For the text-containing cell, return its midpoint in [x, y] coordinate format. 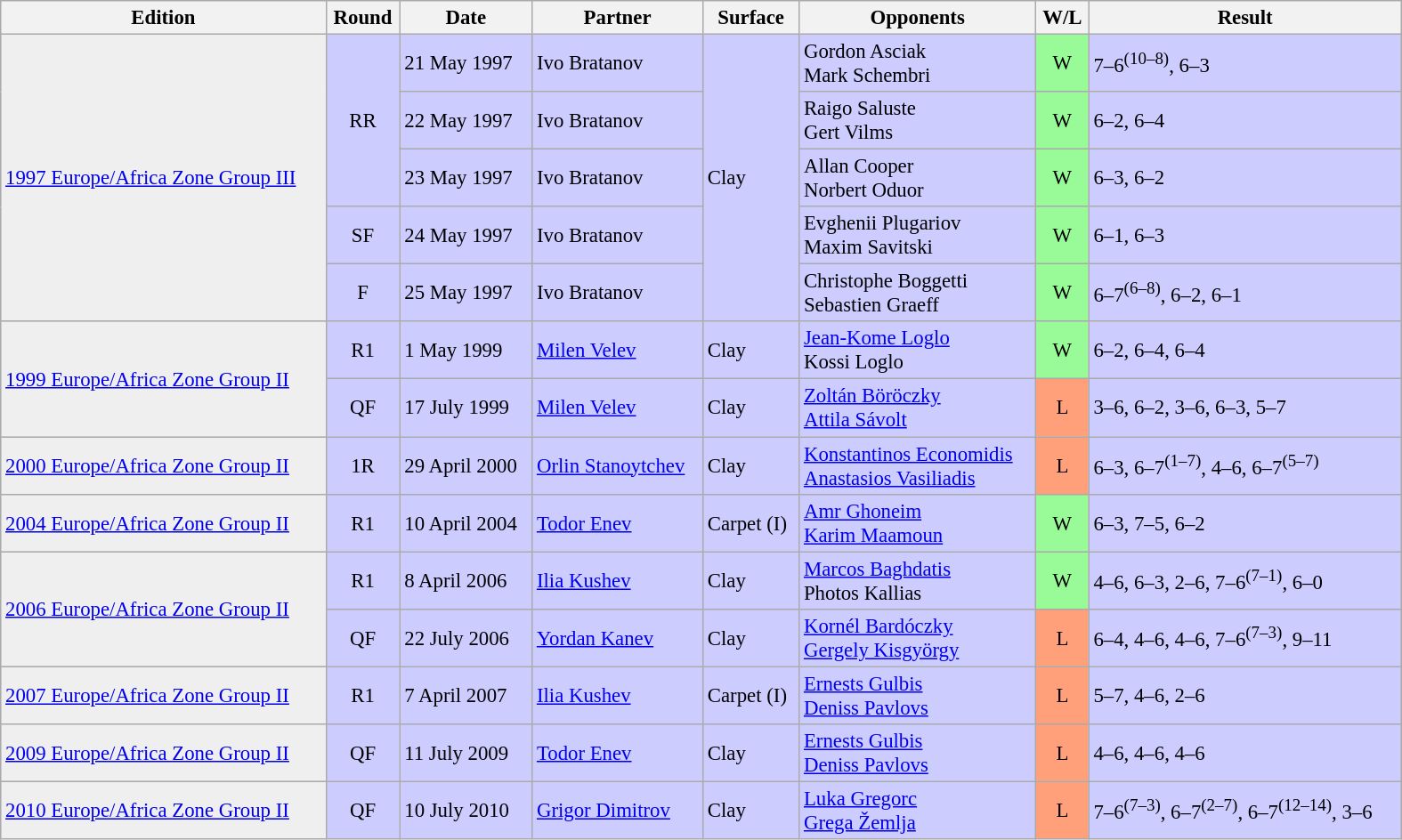
1 May 1999 [466, 351]
F [363, 294]
7–6(10–8), 6–3 [1244, 64]
2004 Europe/Africa Zone Group II [164, 523]
Amr Ghoneim Karim Maamoun [918, 523]
2006 Europe/Africa Zone Group II [164, 609]
22 July 2006 [466, 637]
6–1, 6–3 [1244, 235]
6–3, 6–7(1–7), 4–6, 6–7(5–7) [1244, 466]
Partner [618, 18]
Allan Cooper Norbert Oduor [918, 178]
Edition [164, 18]
RR [363, 121]
Gordon Asciak Mark Schembri [918, 64]
6–2, 6–4, 6–4 [1244, 351]
10 July 2010 [466, 810]
2007 Europe/Africa Zone Group II [164, 696]
2010 Europe/Africa Zone Group II [164, 810]
10 April 2004 [466, 523]
Marcos Baghdatis Photos Kallias [918, 580]
Yordan Kanev [618, 637]
SF [363, 235]
Konstantinos Economidis Anastasios Vasiliadis [918, 466]
7–6(7–3), 6–7(2–7), 6–7(12–14), 3–6 [1244, 810]
Grigor Dimitrov [618, 810]
6–4, 4–6, 4–6, 7–6(7–3), 9–11 [1244, 637]
Surface [750, 18]
4–6, 6–3, 2–6, 7–6(7–1), 6–0 [1244, 580]
6–7(6–8), 6–2, 6–1 [1244, 294]
5–7, 4–6, 2–6 [1244, 696]
8 April 2006 [466, 580]
Result [1244, 18]
22 May 1997 [466, 121]
Christophe Boggetti Sebastien Graeff [918, 294]
2009 Europe/Africa Zone Group II [164, 753]
6–2, 6–4 [1244, 121]
1R [363, 466]
Zoltán Böröczky Attila Sávolt [918, 408]
23 May 1997 [466, 178]
1997 Europe/Africa Zone Group III [164, 178]
29 April 2000 [466, 466]
Raigo Saluste Gert Vilms [918, 121]
Orlin Stanoytchev [618, 466]
4–6, 4–6, 4–6 [1244, 753]
Luka Gregorc Grega Žemlja [918, 810]
Jean-Kome Loglo Kossi Loglo [918, 351]
6–3, 7–5, 6–2 [1244, 523]
2000 Europe/Africa Zone Group II [164, 466]
6–3, 6–2 [1244, 178]
17 July 1999 [466, 408]
Kornél Bardóczky Gergely Kisgyörgy [918, 637]
24 May 1997 [466, 235]
21 May 1997 [466, 64]
Round [363, 18]
3–6, 6–2, 3–6, 6–3, 5–7 [1244, 408]
1999 Europe/Africa Zone Group II [164, 379]
Evghenii Plugariov Maxim Savitski [918, 235]
W/L [1063, 18]
Date [466, 18]
Opponents [918, 18]
25 May 1997 [466, 294]
11 July 2009 [466, 753]
7 April 2007 [466, 696]
